Determine the (x, y) coordinate at the center of the cell enclosing the given text.  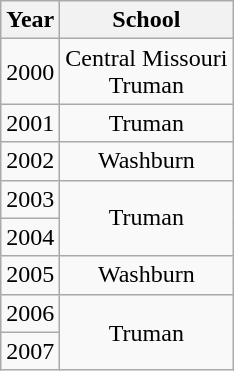
2003 (30, 199)
Central MissouriTruman (146, 72)
School (146, 20)
2007 (30, 351)
2006 (30, 313)
2004 (30, 237)
2001 (30, 123)
Year (30, 20)
2005 (30, 275)
2000 (30, 72)
2002 (30, 161)
